Provide the (X, Y) coordinate of the cell's center where the given text is located.  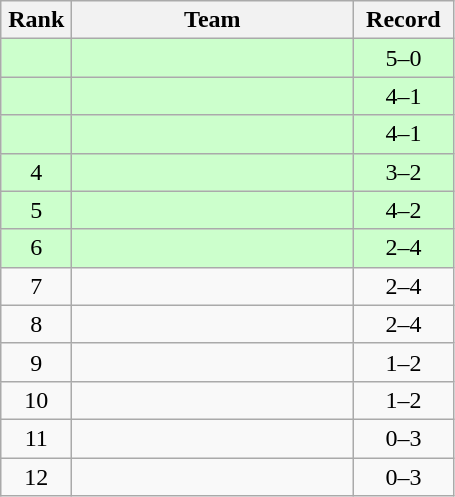
4 (36, 172)
5–0 (404, 58)
6 (36, 248)
Rank (36, 20)
7 (36, 286)
12 (36, 477)
11 (36, 438)
3–2 (404, 172)
Team (212, 20)
9 (36, 362)
Record (404, 20)
4–2 (404, 210)
10 (36, 400)
8 (36, 324)
5 (36, 210)
